Determine the (x, y) coordinate at the center of the cell enclosing the given text.  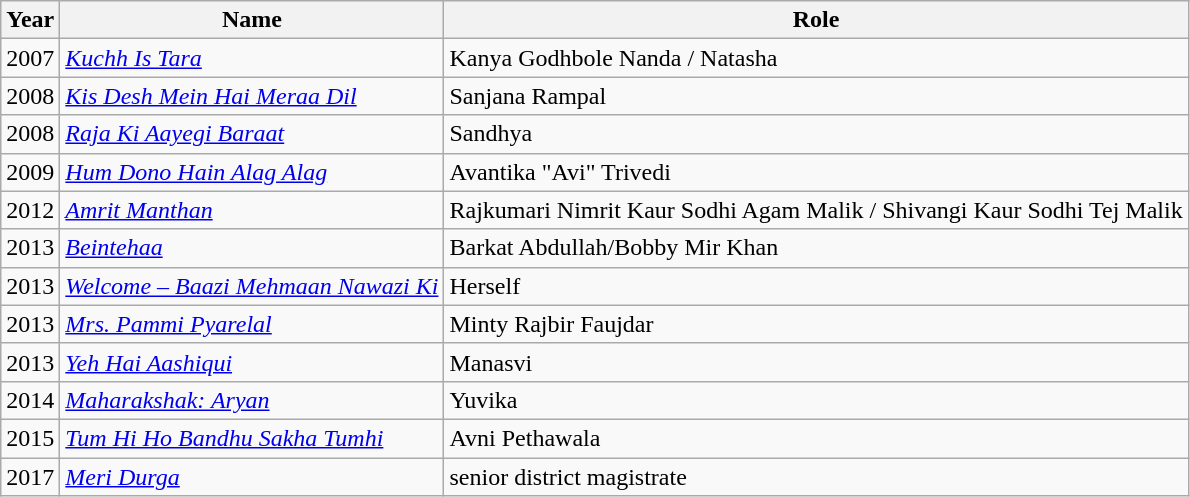
2015 (30, 438)
Barkat Abdullah/Bobby Mir Khan (816, 248)
Yeh Hai Aashiqui (252, 362)
Mrs. Pammi Pyarelal (252, 324)
Hum Dono Hain Alag Alag (252, 172)
Avantika "Avi" Trivedi (816, 172)
Year (30, 20)
Avni Pethawala (816, 438)
Minty Rajbir Faujdar (816, 324)
Kuchh Is Tara (252, 58)
Herself (816, 286)
Raja Ki Aayegi Baraat (252, 134)
Sanjana Rampal (816, 96)
Sandhya (816, 134)
Kis Desh Mein Hai Meraa Dil (252, 96)
2014 (30, 400)
Welcome – Baazi Mehmaan Nawazi Ki (252, 286)
Maharakshak: Aryan (252, 400)
Yuvika (816, 400)
senior district magistrate (816, 477)
2017 (30, 477)
Manasvi (816, 362)
Tum Hi Ho Bandhu Sakha Tumhi (252, 438)
Beintehaa (252, 248)
2012 (30, 210)
2007 (30, 58)
Meri Durga (252, 477)
2009 (30, 172)
Rajkumari Nimrit Kaur Sodhi Agam Malik / Shivangi Kaur Sodhi Tej Malik (816, 210)
Name (252, 20)
Role (816, 20)
Amrit Manthan (252, 210)
Kanya Godhbole Nanda / Natasha (816, 58)
